Pinpoint the cell where the given text exists, returning its (x, y) midpoint coordinate. 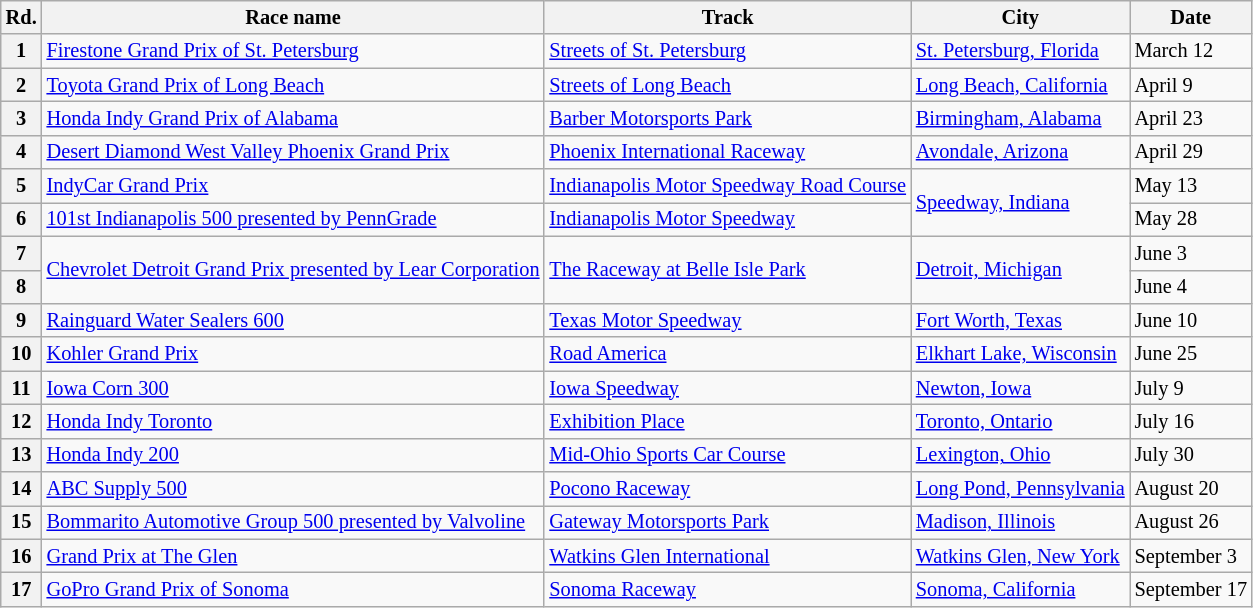
March 12 (1191, 51)
3 (22, 118)
Grand Prix at The Glen (294, 556)
Track (727, 17)
August 26 (1191, 522)
10 (22, 354)
Avondale, Arizona (1020, 152)
April 29 (1191, 152)
Toronto, Ontario (1020, 421)
September 17 (1191, 589)
Watkins Glen International (727, 556)
City (1020, 17)
ABC Supply 500 (294, 489)
Desert Diamond West Valley Phoenix Grand Prix (294, 152)
Newton, Iowa (1020, 388)
Long Pond, Pennsylvania (1020, 489)
Speedway, Indiana (1020, 202)
101st Indianapolis 500 presented by PennGrade (294, 219)
5 (22, 186)
July 30 (1191, 455)
Madison, Illinois (1020, 522)
Mid-Ohio Sports Car Course (727, 455)
Rainguard Water Sealers 600 (294, 320)
Sonoma Raceway (727, 589)
17 (22, 589)
Iowa Corn 300 (294, 388)
Streets of St. Petersburg (727, 51)
Gateway Motorsports Park (727, 522)
St. Petersburg, Florida (1020, 51)
Exhibition Place (727, 421)
July 16 (1191, 421)
Pocono Raceway (727, 489)
11 (22, 388)
Lexington, Ohio (1020, 455)
Road America (727, 354)
July 9 (1191, 388)
Birmingham, Alabama (1020, 118)
August 20 (1191, 489)
4 (22, 152)
April 9 (1191, 85)
Detroit, Michigan (1020, 270)
Date (1191, 17)
Long Beach, California (1020, 85)
Fort Worth, Texas (1020, 320)
Sonoma, California (1020, 589)
14 (22, 489)
15 (22, 522)
June 4 (1191, 287)
June 3 (1191, 253)
Kohler Grand Prix (294, 354)
8 (22, 287)
June 25 (1191, 354)
Streets of Long Beach (727, 85)
9 (22, 320)
June 10 (1191, 320)
2 (22, 85)
Watkins Glen, New York (1020, 556)
7 (22, 253)
13 (22, 455)
Iowa Speedway (727, 388)
Rd. (22, 17)
16 (22, 556)
May 13 (1191, 186)
1 (22, 51)
Bommarito Automotive Group 500 presented by Valvoline (294, 522)
Honda Indy Grand Prix of Alabama (294, 118)
Honda Indy Toronto (294, 421)
Barber Motorsports Park (727, 118)
September 3 (1191, 556)
The Raceway at Belle Isle Park (727, 270)
Chevrolet Detroit Grand Prix presented by Lear Corporation (294, 270)
Texas Motor Speedway (727, 320)
Phoenix International Raceway (727, 152)
12 (22, 421)
6 (22, 219)
Elkhart Lake, Wisconsin (1020, 354)
Indianapolis Motor Speedway (727, 219)
Honda Indy 200 (294, 455)
IndyCar Grand Prix (294, 186)
April 23 (1191, 118)
Race name (294, 17)
Toyota Grand Prix of Long Beach (294, 85)
GoPro Grand Prix of Sonoma (294, 589)
May 28 (1191, 219)
Firestone Grand Prix of St. Petersburg (294, 51)
Indianapolis Motor Speedway Road Course (727, 186)
